Extract the (x, y) coordinate from the center of the cell holding the provided text.  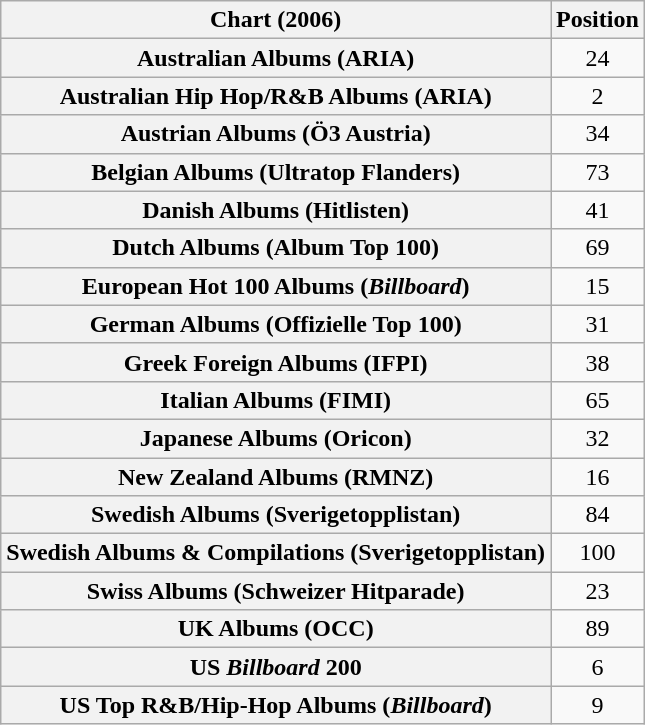
Austrian Albums (Ö3 Austria) (276, 134)
Danish Albums (Hitlisten) (276, 210)
US Top R&B/Hip-Hop Albums (Billboard) (276, 705)
69 (598, 248)
Greek Foreign Albums (IFPI) (276, 362)
Australian Hip Hop/R&B Albums (ARIA) (276, 96)
41 (598, 210)
16 (598, 477)
31 (598, 324)
Dutch Albums (Album Top 100) (276, 248)
89 (598, 629)
15 (598, 286)
European Hot 100 Albums (Billboard) (276, 286)
US Billboard 200 (276, 667)
100 (598, 553)
2 (598, 96)
9 (598, 705)
Swedish Albums (Sverigetopplistan) (276, 515)
New Zealand Albums (RMNZ) (276, 477)
German Albums (Offizielle Top 100) (276, 324)
24 (598, 58)
23 (598, 591)
34 (598, 134)
Swedish Albums & Compilations (Sverigetopplistan) (276, 553)
Italian Albums (FIMI) (276, 400)
Position (598, 20)
73 (598, 172)
32 (598, 438)
6 (598, 667)
Chart (2006) (276, 20)
Swiss Albums (Schweizer Hitparade) (276, 591)
Australian Albums (ARIA) (276, 58)
38 (598, 362)
UK Albums (OCC) (276, 629)
84 (598, 515)
Japanese Albums (Oricon) (276, 438)
65 (598, 400)
Belgian Albums (Ultratop Flanders) (276, 172)
